Return (X, Y) of the center of cell containing provided text 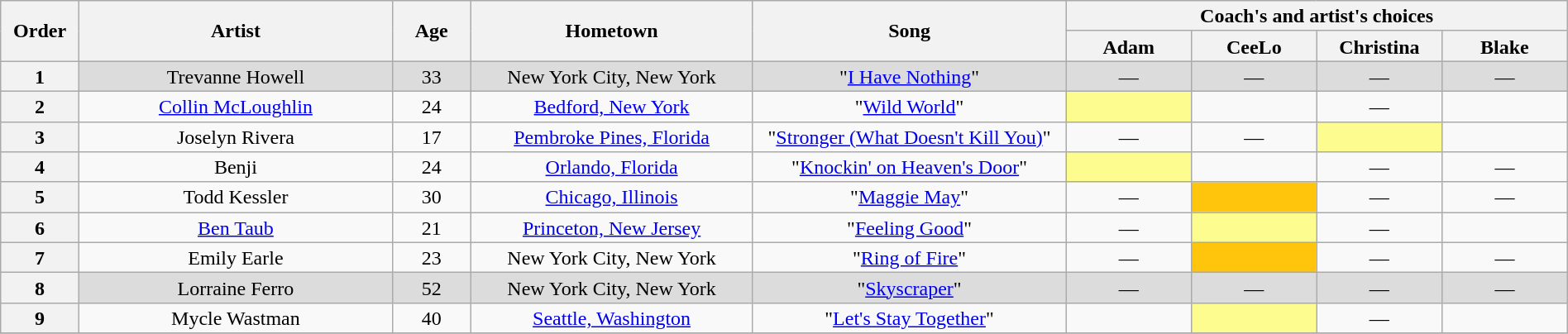
Pembroke Pines, Florida (612, 137)
"Ring of Fire" (910, 258)
3 (40, 137)
Joselyn Rivera (235, 137)
CeeLo (1255, 46)
30 (432, 197)
4 (40, 167)
Chicago, Illinois (612, 197)
2 (40, 106)
Todd Kessler (235, 197)
"Maggie May" (910, 197)
Ben Taub (235, 228)
17 (432, 137)
"Let's Stay Together" (910, 317)
8 (40, 288)
33 (432, 76)
40 (432, 317)
"Feeling Good" (910, 228)
Mycle Wastman (235, 317)
1 (40, 76)
Lorraine Ferro (235, 288)
Blake (1505, 46)
52 (432, 288)
Age (432, 31)
Seattle, Washington (612, 317)
Orlando, Florida (612, 167)
Bedford, New York (612, 106)
23 (432, 258)
Song (910, 31)
7 (40, 258)
Adam (1129, 46)
Artist (235, 31)
Coach's and artist's choices (1317, 17)
Collin McLoughlin (235, 106)
5 (40, 197)
6 (40, 228)
"Knockin' on Heaven's Door" (910, 167)
Benji (235, 167)
Christina (1379, 46)
Princeton, New Jersey (612, 228)
"Skyscraper" (910, 288)
Trevanne Howell (235, 76)
"Stronger (What Doesn't Kill You)" (910, 137)
Emily Earle (235, 258)
"I Have Nothing" (910, 76)
Order (40, 31)
9 (40, 317)
"Wild World" (910, 106)
Hometown (612, 31)
21 (432, 228)
